Determine the [X, Y] coordinate at the center of the cell enclosing the given text.  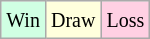
Win [24, 20]
Loss [126, 20]
Draw [72, 20]
